Provide the (X, Y) coordinate of the cell's center where the given text is located.  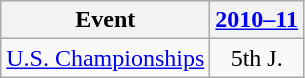
2010–11 (257, 20)
U.S. Championships (106, 58)
Event (106, 20)
5th J. (257, 58)
